Extract the [x, y] coordinate from the center of the cell holding the provided text.  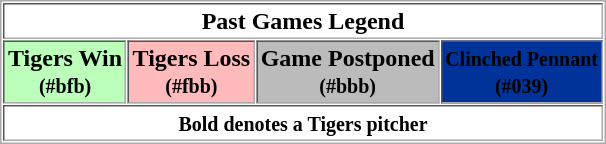
Tigers Win (#bfb) [66, 72]
Clinched Pennant (#039) [522, 72]
Past Games Legend [304, 21]
Tigers Loss (#fbb) [192, 72]
Bold denotes a Tigers pitcher [304, 123]
Game Postponed (#bbb) [348, 72]
